Pinpoint the cell where the given text exists, returning its (x, y) midpoint coordinate. 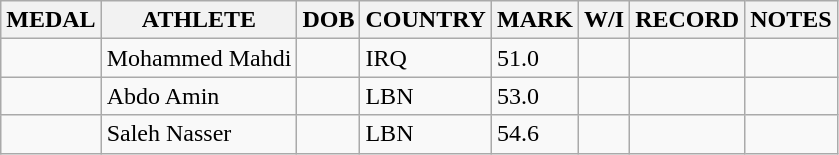
Saleh Nasser (199, 134)
NOTES (791, 20)
MEDAL (51, 20)
53.0 (534, 96)
DOB (328, 20)
RECORD (688, 20)
51.0 (534, 58)
COUNTRY (426, 20)
Abdo Amin (199, 96)
54.6 (534, 134)
W/I (604, 20)
MARK (534, 20)
Mohammed Mahdi (199, 58)
ATHLETE (199, 20)
IRQ (426, 58)
